Provide the (x, y) coordinate of the cell's center where the given text is located.  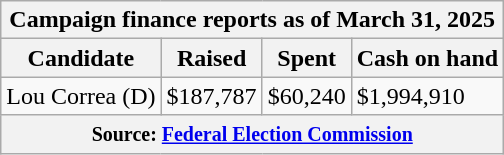
Campaign finance reports as of March 31, 2025 (252, 20)
Raised (212, 58)
Cash on hand (427, 58)
$1,994,910 (427, 96)
Candidate (81, 58)
Spent (306, 58)
$60,240 (306, 96)
$187,787 (212, 96)
Lou Correa (D) (81, 96)
Source: Federal Election Commission (252, 134)
